Locate the cell with the specified text and output its [x, y] center coordinate. 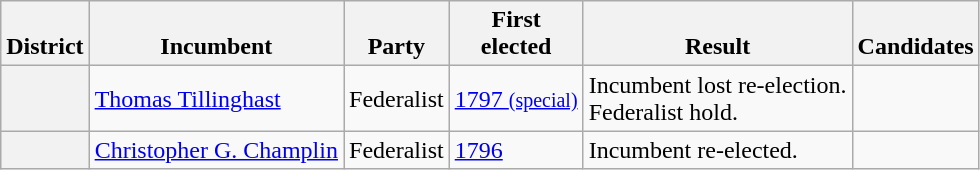
Firstelected [516, 34]
Incumbent [216, 34]
Candidates [916, 34]
Result [718, 34]
District [45, 34]
Party [397, 34]
Christopher G. Champlin [216, 150]
Thomas Tillinghast [216, 98]
1796 [516, 150]
Incumbent re-elected. [718, 150]
1797 (special) [516, 98]
Incumbent lost re-election.Federalist hold. [718, 98]
